Provide the [x, y] coordinate of the cell's center where the given text is located.  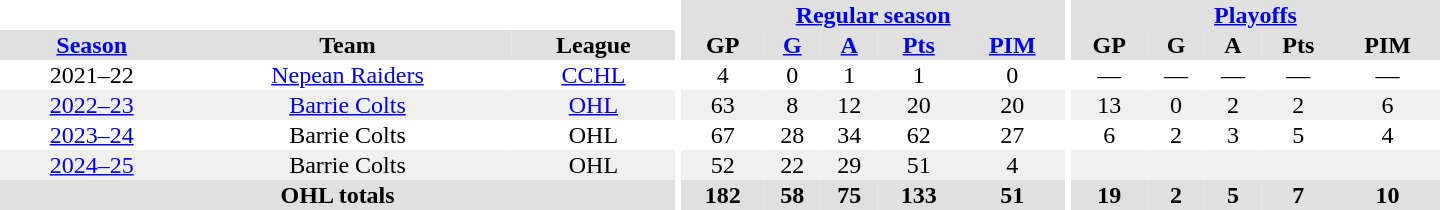
182 [723, 195]
OHL totals [338, 195]
2021–22 [92, 75]
3 [1232, 135]
Nepean Raiders [347, 75]
2024–25 [92, 165]
CCHL [594, 75]
28 [792, 135]
Regular season [874, 15]
10 [1388, 195]
58 [792, 195]
2023–24 [92, 135]
League [594, 45]
63 [723, 105]
Playoffs [1256, 15]
7 [1298, 195]
22 [792, 165]
Team [347, 45]
67 [723, 135]
19 [1110, 195]
2022–23 [92, 105]
27 [1012, 135]
12 [850, 105]
34 [850, 135]
13 [1110, 105]
29 [850, 165]
133 [919, 195]
52 [723, 165]
75 [850, 195]
8 [792, 105]
62 [919, 135]
Season [92, 45]
